Pinpoint the cell where the given text exists, returning its [x, y] midpoint coordinate. 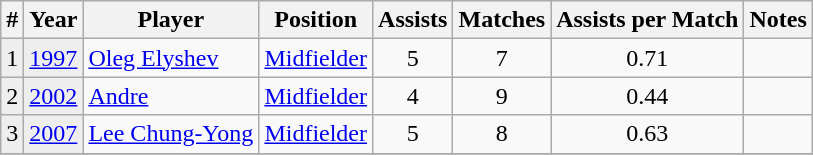
Player [171, 20]
0.71 [648, 58]
Position [316, 20]
9 [502, 96]
# [12, 20]
7 [502, 58]
2002 [54, 96]
Andre [171, 96]
Oleg Elyshev [171, 58]
Assists per Match [648, 20]
0.44 [648, 96]
2007 [54, 134]
Year [54, 20]
1 [12, 58]
0.63 [648, 134]
Notes [778, 20]
Lee Chung-Yong [171, 134]
1997 [54, 58]
Assists [413, 20]
2 [12, 96]
3 [12, 134]
8 [502, 134]
4 [413, 96]
Matches [502, 20]
